Pinpoint the cell where the given text exists, returning its [X, Y] midpoint coordinate. 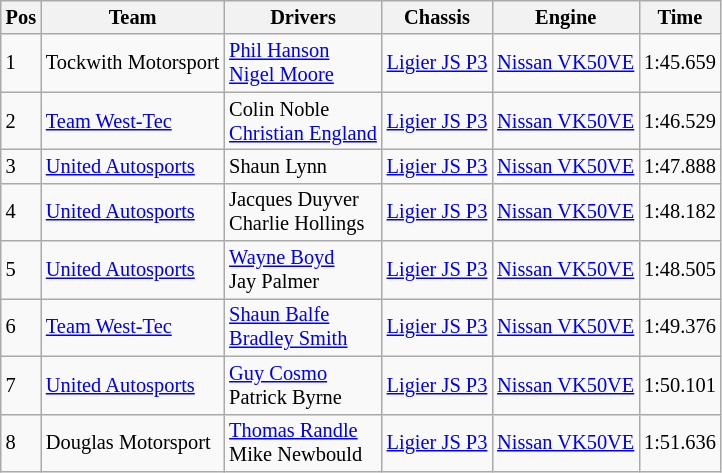
1:50.101 [680, 385]
Tockwith Motorsport [132, 63]
5 [21, 270]
1:51.636 [680, 443]
Thomas Randle Mike Newbould [302, 443]
3 [21, 166]
Chassis [437, 17]
Colin Noble Christian England [302, 121]
1:47.888 [680, 166]
Jacques Duyver Charlie Hollings [302, 212]
Guy Cosmo Patrick Byrne [302, 385]
Douglas Motorsport [132, 443]
Pos [21, 17]
Shaun Balfe Bradley Smith [302, 327]
1:49.376 [680, 327]
Drivers [302, 17]
Team [132, 17]
7 [21, 385]
1:48.182 [680, 212]
2 [21, 121]
1:45.659 [680, 63]
1 [21, 63]
8 [21, 443]
6 [21, 327]
1:48.505 [680, 270]
1:46.529 [680, 121]
Wayne Boyd Jay Palmer [302, 270]
Engine [566, 17]
Shaun Lynn [302, 166]
4 [21, 212]
Phil Hanson Nigel Moore [302, 63]
Time [680, 17]
